Detect which cell encompasses the target text, then output its [x, y] center coordinate. 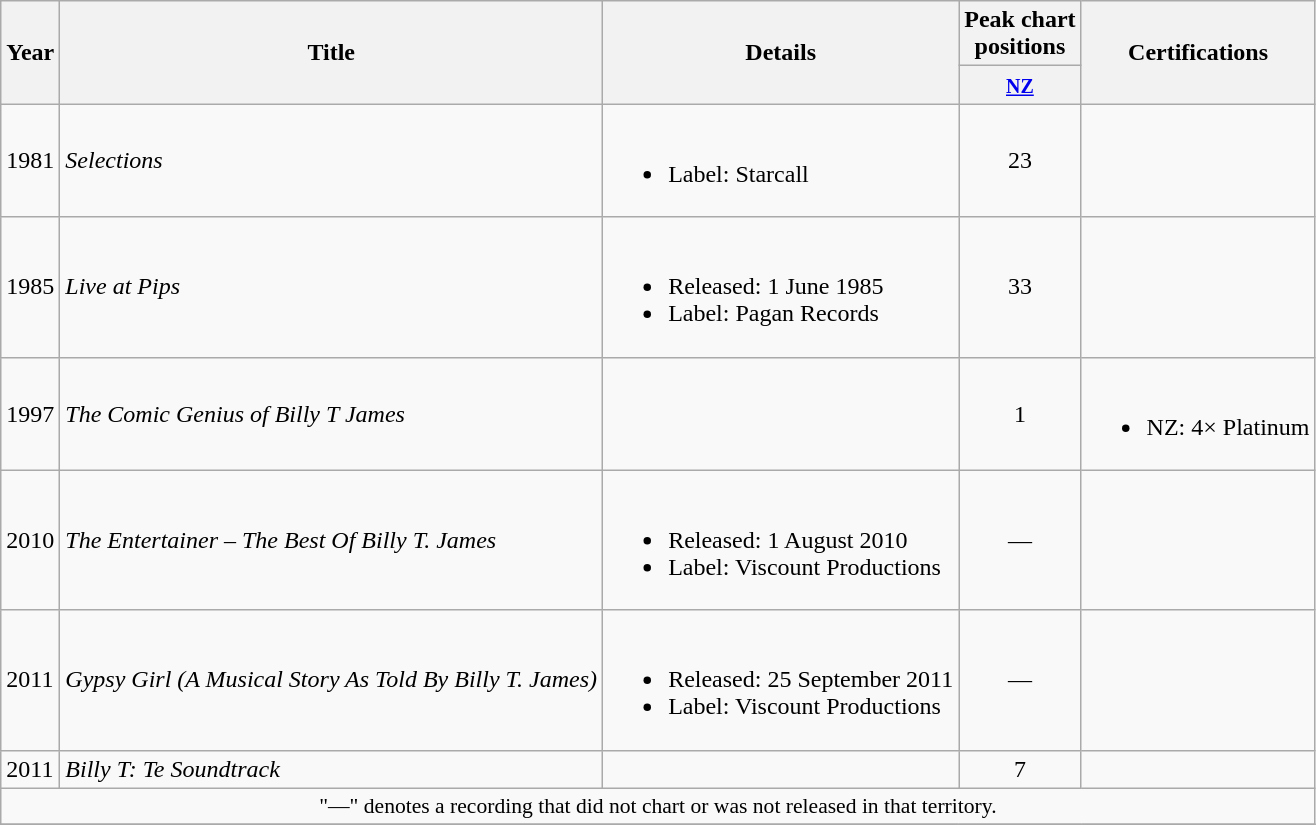
33 [1020, 287]
Details [781, 52]
NZ [1020, 85]
Live at Pips [332, 287]
Gypsy Girl (A Musical Story As Told By Billy T. James) [332, 680]
Label: Starcall [781, 160]
"—" denotes a recording that did not chart or was not released in that territory. [658, 806]
Peak chartpositions [1020, 34]
NZ: 4× Platinum [1198, 414]
Title [332, 52]
1997 [30, 414]
Billy T: Te Soundtrack [332, 769]
Released: 25 September 2011Label: Viscount Productions [781, 680]
1981 [30, 160]
7 [1020, 769]
The Entertainer – The Best Of Billy T. James [332, 540]
The Comic Genius of Billy T James [332, 414]
Certifications [1198, 52]
Year [30, 52]
2010 [30, 540]
Released: 1 June 1985Label: Pagan Records [781, 287]
23 [1020, 160]
1985 [30, 287]
Released: 1 August 2010Label: Viscount Productions [781, 540]
Selections [332, 160]
1 [1020, 414]
